Capture the cell that displays the provided text and extract its (x, y) central coordinate. 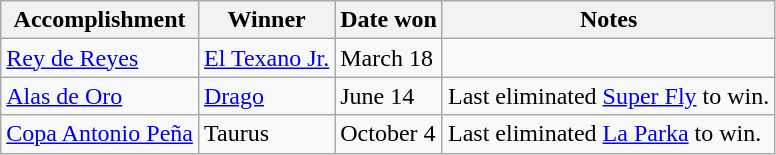
Alas de Oro (100, 96)
El Texano Jr. (266, 58)
Last eliminated Super Fly to win. (608, 96)
Taurus (266, 134)
Drago (266, 96)
Last eliminated La Parka to win. (608, 134)
March 18 (389, 58)
October 4 (389, 134)
Date won (389, 20)
Rey de Reyes (100, 58)
Copa Antonio Peña (100, 134)
Accomplishment (100, 20)
Notes (608, 20)
June 14 (389, 96)
Winner (266, 20)
